Detect which cell encompasses the target text, then output its [x, y] center coordinate. 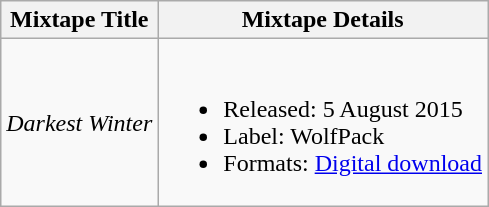
Released: 5 August 2015Label: WolfPackFormats: Digital download [323, 122]
Mixtape Details [323, 20]
Darkest Winter [80, 122]
Mixtape Title [80, 20]
